Capture the cell that displays the provided text and extract its (X, Y) central coordinate. 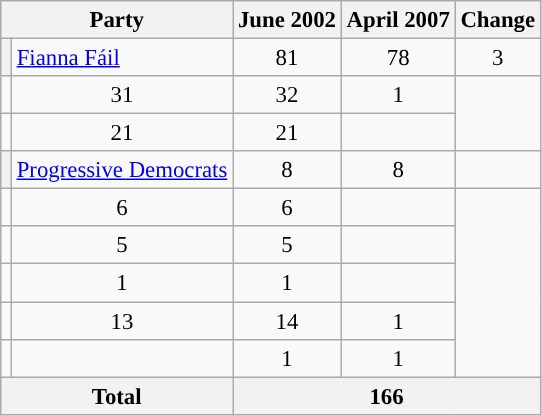
14 (288, 321)
Change (498, 20)
Fianna Fáil (122, 58)
Party (117, 20)
78 (398, 58)
13 (122, 321)
32 (288, 95)
Progressive Democrats (122, 170)
166 (387, 396)
81 (288, 58)
3 (498, 58)
April 2007 (398, 20)
June 2002 (288, 20)
31 (122, 95)
Total (117, 396)
